Determine the (x, y) coordinate at the center of the cell enclosing the given text.  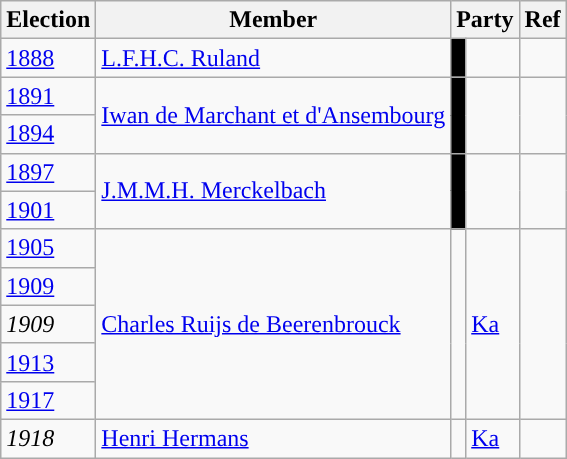
1918 (48, 438)
1901 (48, 210)
Charles Ruijs de Beerenbrouck (274, 324)
J.M.M.H. Merckelbach (274, 191)
Ref (542, 20)
1891 (48, 96)
1905 (48, 248)
Henri Hermans (274, 438)
Party (485, 20)
Election (48, 20)
Iwan de Marchant et d'Ansembourg (274, 115)
1894 (48, 134)
1917 (48, 400)
1913 (48, 362)
1897 (48, 172)
Member (274, 20)
L.F.H.C. Ruland (274, 58)
1888 (48, 58)
